Find where the given text appears and provide that cell's center as [X, Y] coordinate. 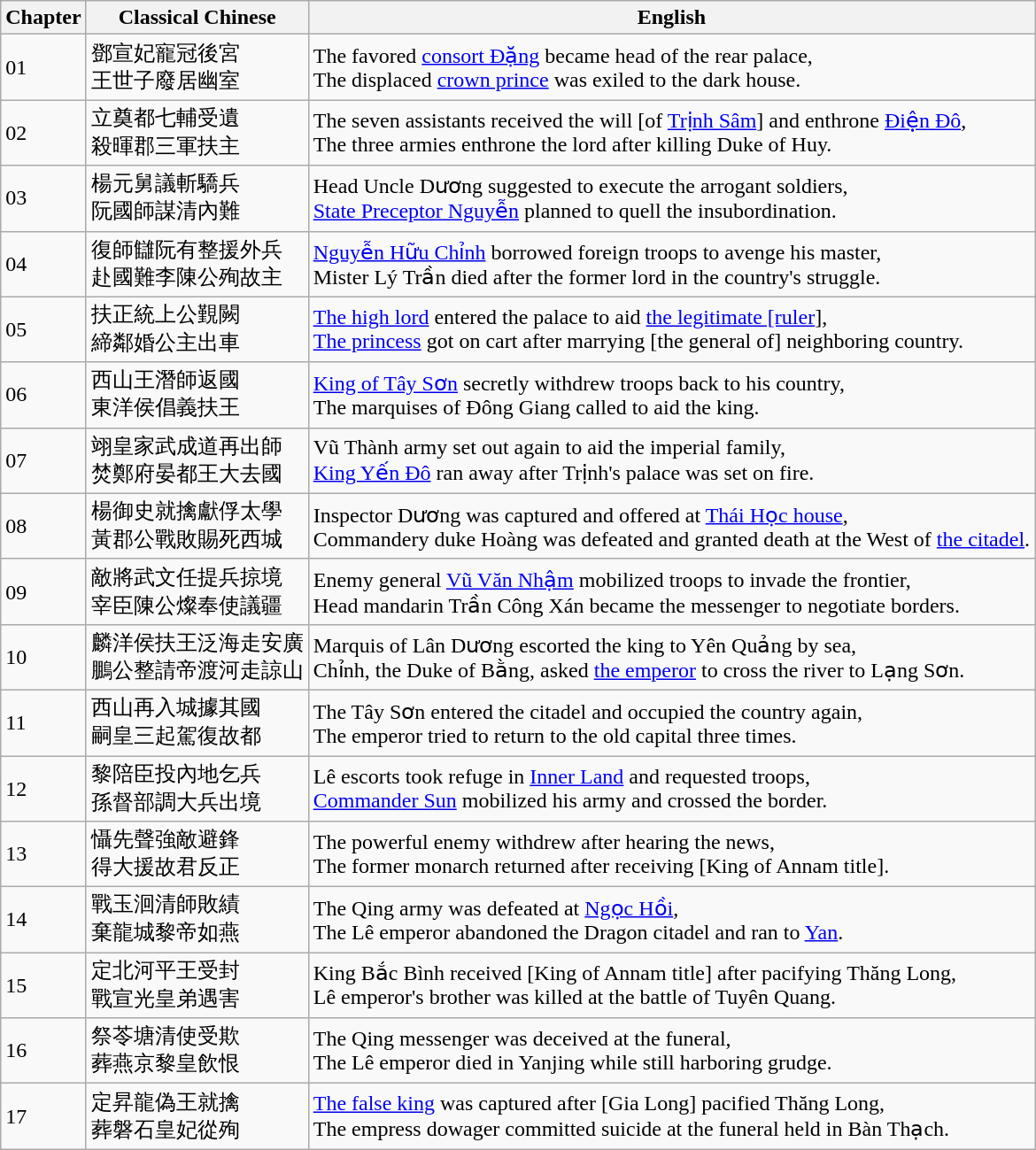
The Qing army was defeated at Ngọc Hồi,The Lê emperor abandoned the Dragon citadel and ran to Yan. [671, 920]
17 [43, 1116]
敵將武文任提兵掠境宰臣陳公燦奉使議疆 [197, 591]
14 [43, 920]
西山再入城據其國嗣皇三起駕復故都 [197, 722]
06 [43, 395]
04 [43, 264]
翊皇家武成道再出師焚鄭府晏都王大去國 [197, 460]
Inspector Dương was captured and offered at Thái Học house,Commandery duke Hoàng was defeated and granted death at the West of the citadel. [671, 526]
黎陪臣投內地乞兵孫督部調大兵出境 [197, 789]
Classical Chinese [197, 18]
English [671, 18]
Lê escorts took refuge in Inner Land and requested troops,Commander Sun mobilized his army and crossed the border. [671, 789]
懾先聲強敵避鋒得大援故君反正 [197, 854]
Chapter [43, 18]
16 [43, 1051]
King Bắc Bình received [King of Annam title] after pacifying Thăng Long,Lê emperor's brother was killed at the battle of Tuyên Quang. [671, 985]
09 [43, 591]
11 [43, 722]
The seven assistants received the will [of Trịnh Sâm] and enthrone Điện Đô,The three armies enthrone the lord after killing Duke of Huy. [671, 133]
07 [43, 460]
定昇龍偽王就擒葬磐石皇妃從殉 [197, 1116]
12 [43, 789]
08 [43, 526]
定北河平王受封戰宣光皇弟遇害 [197, 985]
02 [43, 133]
The Qing messenger was deceived at the funeral,The Lê emperor died in Yanjing while still harboring grudge. [671, 1051]
King of Tây Sơn secretly withdrew troops back to his country,The marquises of Đông Giang called to aid the king. [671, 395]
Marquis of Lân Dương escorted the king to Yên Quảng by sea,Chỉnh, the Duke of Bằng, asked the emperor to cross the river to Lạng Sơn. [671, 657]
西山王潛師返國東洋侯倡義扶王 [197, 395]
祭苓塘清使受欺葬燕京黎皇飲恨 [197, 1051]
The favored consort Đặng became head of the rear palace,The displaced crown prince was exiled to the dark house. [671, 67]
The false king was captured after [Gia Long] pacified Thăng Long,The empress dowager committed suicide at the funeral held in Bàn Thạch. [671, 1116]
Head Uncle Dương suggested to execute the arrogant soldiers,State Preceptor Nguyễn planned to quell the insubordination. [671, 198]
麟洋侯扶王泛海走安廣鵬公整請帝渡河走諒山 [197, 657]
10 [43, 657]
扶正統上公覲闕締鄰婚公主出車 [197, 329]
The high lord entered the palace to aid the legitimate [ruler],The princess got on cart after marrying [the general of] neighboring country. [671, 329]
01 [43, 67]
復師讎阮有整援外兵赴國難李陳公殉故主 [197, 264]
楊元舅議斬驕兵阮國師謀清內難 [197, 198]
05 [43, 329]
03 [43, 198]
楊御史就擒獻俘太學黃郡公戰敗賜死西城 [197, 526]
Vũ Thành army set out again to aid the imperial family,King Yến Đô ran away after Trịnh's palace was set on fire. [671, 460]
13 [43, 854]
Nguyễn Hữu Chỉnh borrowed foreign troops to avenge his master,Mister Lý Trần died after the former lord in the country's struggle. [671, 264]
Enemy general Vũ Văn Nhậm mobilized troops to invade the frontier,Head mandarin Trần Công Xán became the messenger to negotiate borders. [671, 591]
The powerful enemy withdrew after hearing the news,The former monarch returned after receiving [King of Annam title]. [671, 854]
15 [43, 985]
鄧宣妃寵冠後宮王世子廢居幽室 [197, 67]
戰玉洄清師敗績棄龍城黎帝如燕 [197, 920]
立奠都七輔受遺殺暉郡三軍扶主 [197, 133]
The Tây Sơn entered the citadel and occupied the country again,The emperor tried to return to the old capital three times. [671, 722]
